Search for the cell housing the specified text and yield its [x, y] center coordinate. 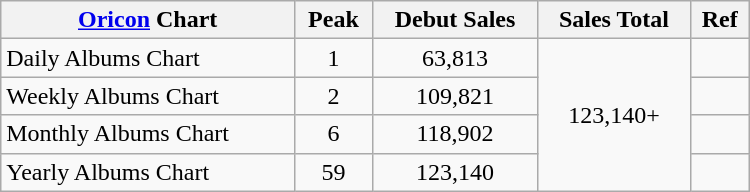
Weekly Albums Chart [148, 96]
59 [334, 172]
Debut Sales [455, 20]
Yearly Albums Chart [148, 172]
109,821 [455, 96]
Daily Albums Chart [148, 58]
Monthly Albums Chart [148, 134]
6 [334, 134]
Peak [334, 20]
63,813 [455, 58]
2 [334, 96]
Sales Total [614, 20]
Ref [720, 20]
123,140+ [614, 115]
1 [334, 58]
123,140 [455, 172]
118,902 [455, 134]
Oricon Chart [148, 20]
